Capture the cell that displays the provided text and extract its (x, y) central coordinate. 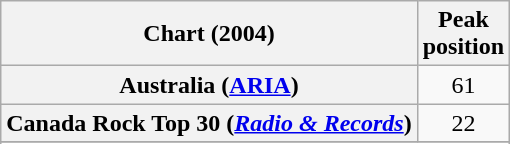
Australia (ARIA) (209, 85)
Chart (2004) (209, 34)
Canada Rock Top 30 (Radio & Records) (209, 123)
22 (463, 123)
61 (463, 85)
Peakposition (463, 34)
